Capture the cell that displays the provided text and extract its (X, Y) central coordinate. 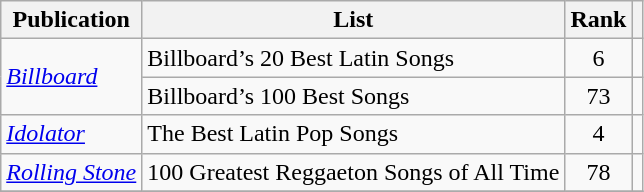
Publication (72, 20)
The Best Latin Pop Songs (354, 134)
Billboard’s 100 Best Songs (354, 96)
100 Greatest Reggaeton Songs of All Time (354, 172)
Rolling Stone (72, 172)
6 (598, 58)
78 (598, 172)
Billboard (72, 77)
Idolator (72, 134)
List (354, 20)
Billboard’s 20 Best Latin Songs (354, 58)
4 (598, 134)
73 (598, 96)
Rank (598, 20)
